Scan for the cell matching the given text and deliver its (x, y) coordinate at center. 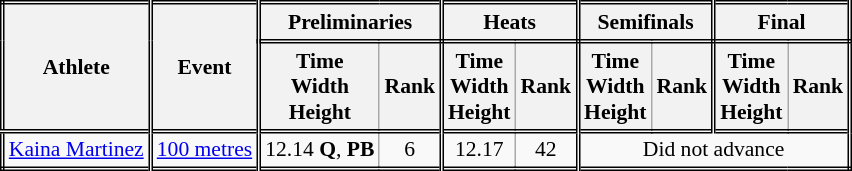
Preliminaries (350, 22)
Heats (510, 22)
Event (204, 67)
Kaina Martinez (76, 150)
42 (547, 150)
Semifinals (646, 22)
Did not advance (714, 150)
Final (782, 22)
100 metres (204, 150)
Athlete (76, 67)
12.14 Q, PB (320, 150)
6 (410, 150)
12.17 (479, 150)
